Detect which cell encompasses the target text, then output its (X, Y) center coordinate. 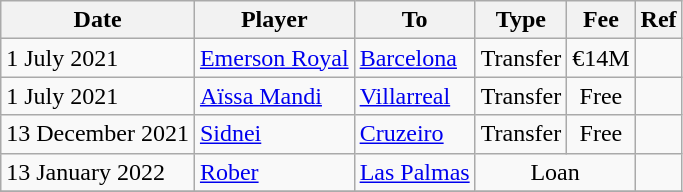
Rober (274, 172)
Type (521, 20)
Date (98, 20)
€14M (601, 58)
Las Palmas (414, 172)
13 January 2022 (98, 172)
Emerson Royal (274, 58)
Ref (658, 20)
Fee (601, 20)
Loan (555, 172)
Player (274, 20)
Sidnei (274, 134)
Villarreal (414, 96)
Cruzeiro (414, 134)
Aïssa Mandi (274, 96)
13 December 2021 (98, 134)
To (414, 20)
Barcelona (414, 58)
